Return the (x, y) coordinate for the center point of the cell that contains the specified text.  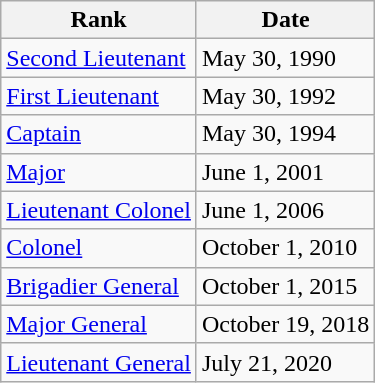
Major (99, 172)
Brigadier General (99, 286)
Captain (99, 134)
Colonel (99, 248)
May 30, 1990 (285, 58)
Lieutenant General (99, 362)
Second Lieutenant (99, 58)
October 1, 2010 (285, 248)
Major General (99, 324)
Lieutenant Colonel (99, 210)
October 1, 2015 (285, 286)
June 1, 2006 (285, 210)
May 30, 1992 (285, 96)
Rank (99, 20)
May 30, 1994 (285, 134)
October 19, 2018 (285, 324)
June 1, 2001 (285, 172)
Date (285, 20)
First Lieutenant (99, 96)
July 21, 2020 (285, 362)
